From the cell containing the given text, extract its center point as (x, y) coordinate. 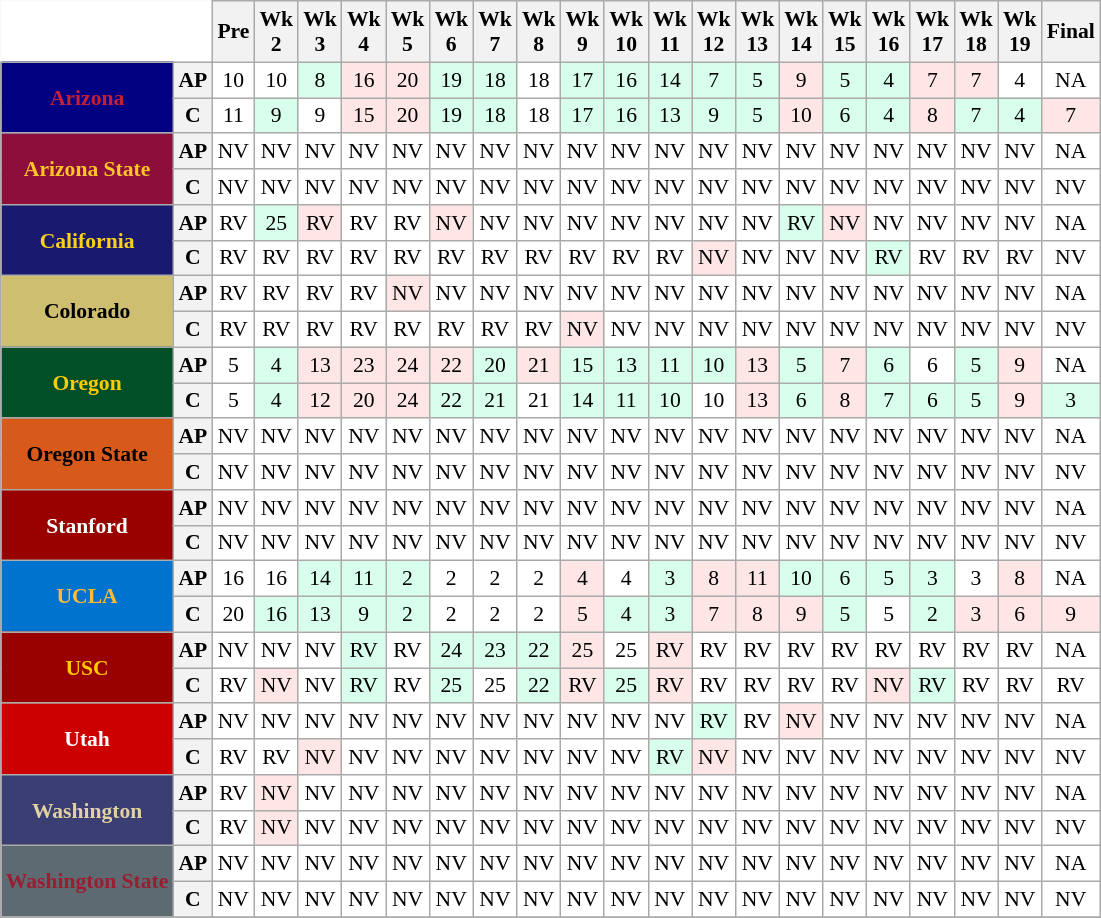
12 (320, 401)
Wk15 (845, 32)
Wk16 (889, 32)
Wk19 (1020, 32)
Wk11 (670, 32)
Wk14 (801, 32)
Wk17 (932, 32)
Wk18 (976, 32)
Arizona State (88, 170)
Arizona (88, 98)
Wk10 (626, 32)
Wk9 (583, 32)
Oregon (88, 382)
Pre (233, 32)
California (88, 240)
Washington (88, 810)
Wk5 (408, 32)
Wk7 (495, 32)
Utah (88, 740)
Oregon State (88, 454)
Wk6 (451, 32)
Wk4 (364, 32)
Wk2 (276, 32)
USC (88, 668)
Colorado (88, 312)
UCLA (88, 596)
Wk3 (320, 32)
Wk12 (714, 32)
Wk8 (539, 32)
Washington State (88, 882)
Final (1071, 32)
Wk13 (757, 32)
Stanford (88, 526)
